Locate the cell with the specified text and output its [x, y] center coordinate. 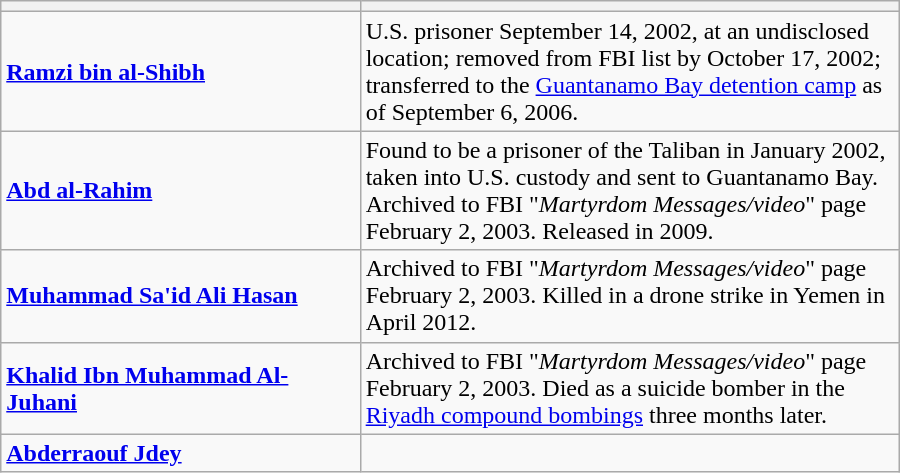
Abderraouf Jdey [180, 453]
Archived to FBI "Martyrdom Messages/video" page February 2, 2003. Died as a suicide bomber in the Riyadh compound bombings three months later. [630, 388]
Abd al-Rahim [180, 190]
Khalid Ibn Muhammad Al-Juhani [180, 388]
Ramzi bin al-Shibh [180, 72]
Archived to FBI "Martyrdom Messages/video" page February 2, 2003. Killed in a drone strike in Yemen in April 2012. [630, 296]
Muhammad Sa'id Ali Hasan [180, 296]
